Return the [X, Y] coordinate for the center point of the cell that contains the specified text.  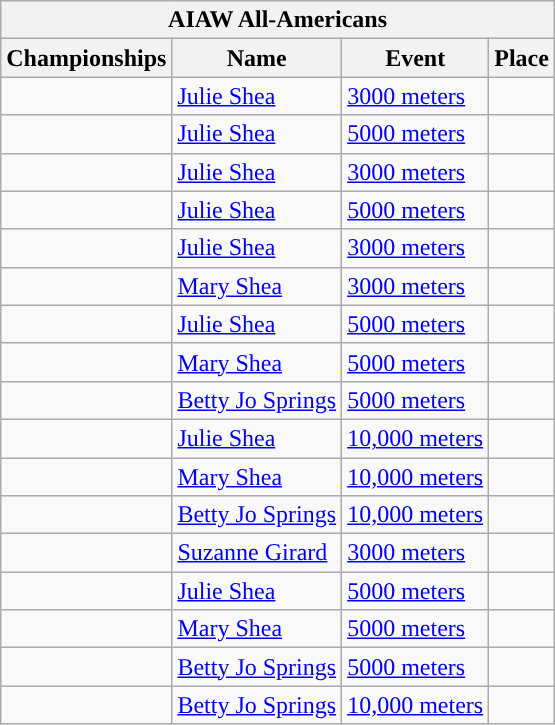
AIAW All-Americans [278, 20]
Name [257, 58]
Championships [86, 58]
Suzanne Girard [257, 553]
Event [416, 58]
Place [522, 58]
